Capture the cell that displays the provided text and extract its (x, y) central coordinate. 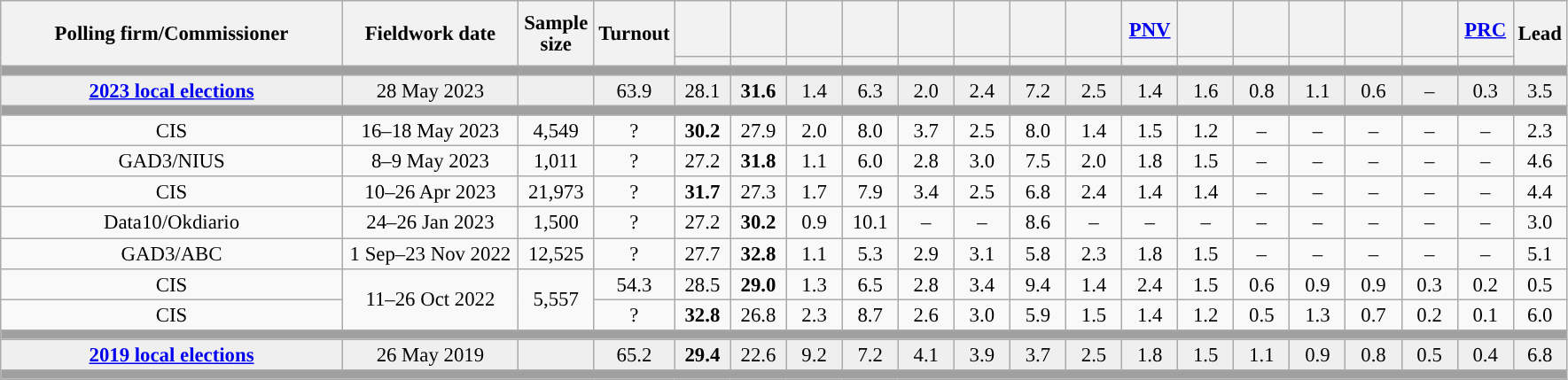
10.1 (870, 223)
1 Sep–23 Nov 2022 (430, 253)
26 May 2019 (430, 354)
28 May 2023 (430, 90)
16–18 May 2023 (430, 131)
1,500 (556, 223)
12,525 (556, 253)
Polling firm/Commissioner (172, 34)
27.9 (759, 131)
4.1 (925, 354)
5.8 (1037, 253)
10–26 Apr 2023 (430, 193)
3.5 (1540, 90)
29.4 (702, 354)
27.3 (759, 193)
Fieldwork date (430, 34)
1.7 (814, 193)
2.9 (925, 253)
28.1 (702, 90)
PRC (1486, 28)
6.5 (870, 283)
21,973 (556, 193)
26.8 (759, 315)
2019 local elections (172, 354)
54.3 (635, 283)
GAD3/NIUS (172, 161)
11–26 Oct 2022 (430, 299)
63.9 (635, 90)
3.9 (982, 354)
4,549 (556, 131)
8.7 (870, 315)
0.7 (1374, 315)
GAD3/ABC (172, 253)
4.6 (1540, 161)
Turnout (635, 34)
31.6 (759, 90)
Lead (1540, 34)
9.4 (1037, 283)
PNV (1151, 28)
28.5 (702, 283)
1.6 (1205, 90)
5.1 (1540, 253)
0.1 (1486, 315)
7.5 (1037, 161)
8.6 (1037, 223)
Sample size (556, 34)
2023 local elections (172, 90)
7.9 (870, 193)
31.8 (759, 161)
9.2 (814, 354)
2.6 (925, 315)
65.2 (635, 354)
27.7 (702, 253)
5,557 (556, 299)
0.4 (1486, 354)
5.9 (1037, 315)
3.1 (982, 253)
1,011 (556, 161)
22.6 (759, 354)
6.3 (870, 90)
5.3 (870, 253)
Data10/Okdiario (172, 223)
8–9 May 2023 (430, 161)
31.7 (702, 193)
24–26 Jan 2023 (430, 223)
4.4 (1540, 193)
29.0 (759, 283)
